Provide the [x, y] coordinate of the cell's center where the given text is located.  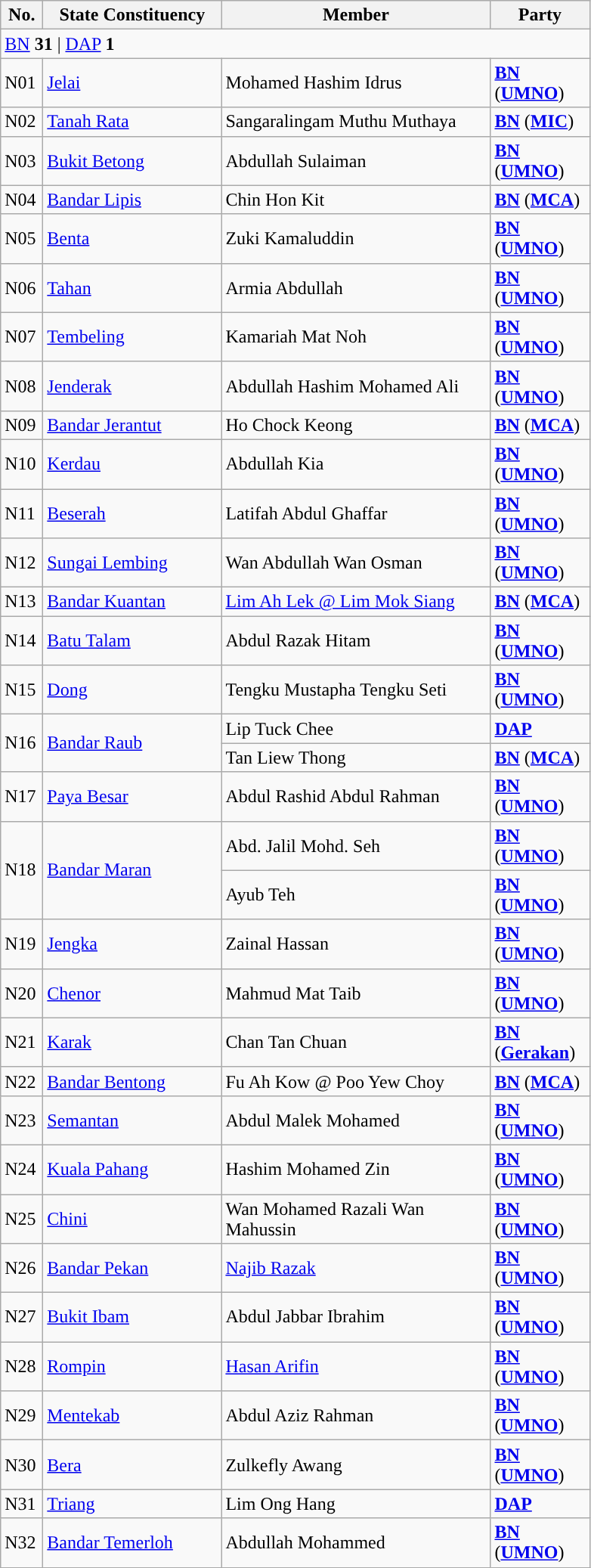
Zuki Kamaluddin [356, 239]
Kamariah Mat Noh [356, 337]
Abdullah Kia [356, 464]
Abdul Malek Mohamed [356, 1120]
Triang [132, 1504]
N15 [22, 689]
Bandar Maran [132, 870]
Dong [132, 689]
Hashim Mohamed Zin [356, 1169]
N31 [22, 1504]
Wan Abdullah Wan Osman [356, 562]
Hasan Arifin [356, 1367]
N04 [22, 200]
N11 [22, 513]
N19 [22, 944]
Tanah Rata [132, 122]
Ayub Teh [356, 895]
N09 [22, 425]
Abd. Jalil Mohd. Seh [356, 845]
Sungai Lembing [132, 562]
Abdul Rashid Abdul Rahman [356, 797]
Bandar Bentong [132, 1081]
N20 [22, 993]
N03 [22, 160]
Party [540, 15]
Bandar Pekan [132, 1269]
Rompin [132, 1367]
Lip Tuck Chee [356, 729]
N07 [22, 337]
N32 [22, 1542]
Chini [132, 1219]
Bera [132, 1465]
N06 [22, 287]
Lim Ong Hang [356, 1504]
N10 [22, 464]
Fu Ah Kow @ Poo Yew Choy [356, 1081]
State Constituency [132, 15]
Abdullah Mohammed [356, 1542]
Ho Chock Keong [356, 425]
Wan Mohamed Razali Wan Mahussin [356, 1219]
Chin Hon Kit [356, 200]
Bandar Raub [132, 743]
N13 [22, 602]
N14 [22, 641]
N28 [22, 1367]
Tembeling [132, 337]
Lim Ah Lek @ Lim Mok Siang [356, 602]
No. [22, 15]
Bandar Kuantan [132, 602]
Abdullah Hashim Mohamed Ali [356, 386]
Batu Talam [132, 641]
Chan Tan Chuan [356, 1042]
Bandar Temerloh [132, 1542]
N08 [22, 386]
Abdul Aziz Rahman [356, 1415]
Semantan [132, 1120]
N27 [22, 1317]
N24 [22, 1169]
Zulkefly Awang [356, 1465]
N30 [22, 1465]
Tahan [132, 287]
N01 [22, 83]
Jelai [132, 83]
Abdul Razak Hitam [356, 641]
Karak [132, 1042]
Jengka [132, 944]
Abdullah Sulaiman [356, 160]
Latifah Abdul Ghaffar [356, 513]
Benta [132, 239]
N26 [22, 1269]
BN (Gerakan) [540, 1042]
Zainal Hassan [356, 944]
Bukit Betong [132, 160]
Chenor [132, 993]
Tengku Mustapha Tengku Seti [356, 689]
Bukit Ibam [132, 1317]
N22 [22, 1081]
BN 31 | DAP 1 [295, 44]
Member [356, 15]
N25 [22, 1219]
Abdul Jabbar Ibrahim [356, 1317]
Jenderak [132, 386]
Mohamed Hashim Idrus [356, 83]
N18 [22, 870]
N23 [22, 1120]
Paya Besar [132, 797]
Beserah [132, 513]
Najib Razak [356, 1269]
Bandar Lipis [132, 200]
N16 [22, 743]
Kuala Pahang [132, 1169]
N12 [22, 562]
Mahmud Mat Taib [356, 993]
Tan Liew Thong [356, 758]
Sangaralingam Muthu Muthaya [356, 122]
Mentekab [132, 1415]
Armia Abdullah [356, 287]
N21 [22, 1042]
Bandar Jerantut [132, 425]
N29 [22, 1415]
N05 [22, 239]
N17 [22, 797]
N02 [22, 122]
Kerdau [132, 464]
BN (MIC) [540, 122]
